Scan for the cell matching the given text and deliver its [x, y] coordinate at center. 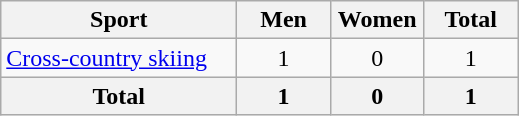
Men [284, 20]
Cross-country skiing [119, 58]
Women [377, 20]
Sport [119, 20]
